Search for the cell housing the specified text and yield its (X, Y) center coordinate. 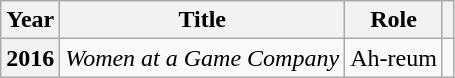
Role (394, 20)
Women at a Game Company (202, 58)
Title (202, 20)
Year (30, 20)
Ah-reum (394, 58)
2016 (30, 58)
